Provide the (X, Y) coordinate of the cell's center where the given text is located.  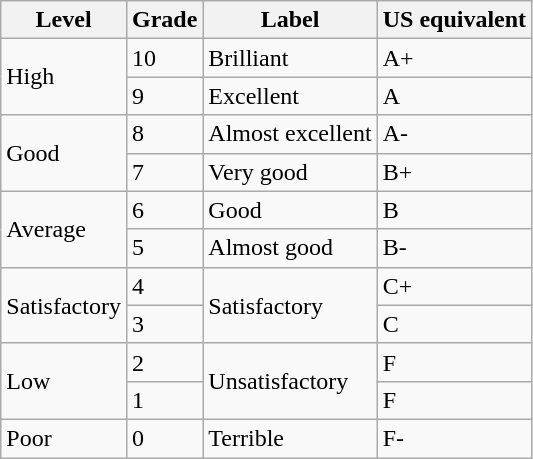
Excellent (290, 96)
Grade (164, 20)
US equivalent (454, 20)
2 (164, 362)
Label (290, 20)
B- (454, 248)
Poor (64, 438)
C+ (454, 286)
4 (164, 286)
A- (454, 134)
Almost good (290, 248)
3 (164, 324)
7 (164, 172)
Low (64, 381)
8 (164, 134)
A+ (454, 58)
B+ (454, 172)
C (454, 324)
Unsatisfactory (290, 381)
10 (164, 58)
6 (164, 210)
High (64, 77)
Level (64, 20)
A (454, 96)
Terrible (290, 438)
Very good (290, 172)
1 (164, 400)
Almost excellent (290, 134)
Brilliant (290, 58)
9 (164, 96)
5 (164, 248)
Average (64, 229)
B (454, 210)
F- (454, 438)
0 (164, 438)
